From the cell containing the given text, extract its center point as [X, Y] coordinate. 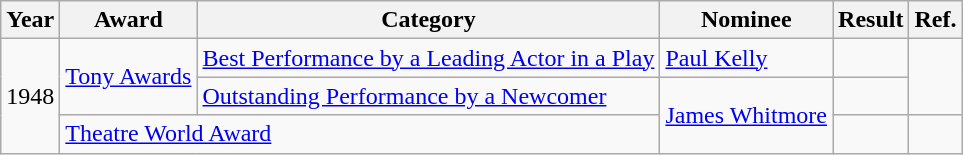
Ref. [936, 20]
1948 [30, 96]
James Whitmore [746, 115]
Year [30, 20]
Result [871, 20]
Nominee [746, 20]
Best Performance by a Leading Actor in a Play [428, 58]
Award [128, 20]
Tony Awards [128, 77]
Category [428, 20]
Theatre World Award [360, 134]
Outstanding Performance by a Newcomer [428, 96]
Paul Kelly [746, 58]
